Scan for the cell matching the given text and deliver its (X, Y) coordinate at center. 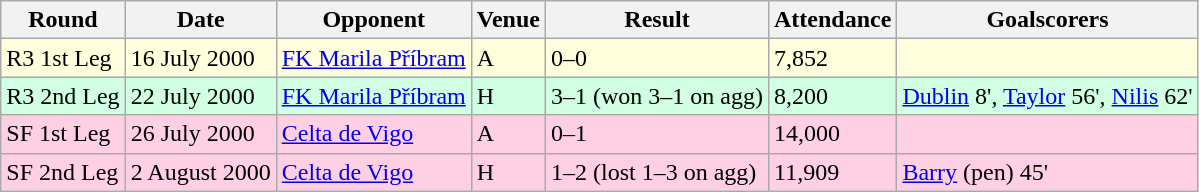
Venue (508, 20)
R3 1st Leg (63, 58)
22 July 2000 (200, 96)
8,200 (832, 96)
Attendance (832, 20)
16 July 2000 (200, 58)
26 July 2000 (200, 134)
Goalscorers (1048, 20)
1–2 (lost 1–3 on agg) (656, 172)
SF 2nd Leg (63, 172)
0–1 (656, 134)
Barry (pen) 45' (1048, 172)
0–0 (656, 58)
SF 1st Leg (63, 134)
Dublin 8', Taylor 56', Nilis 62' (1048, 96)
2 August 2000 (200, 172)
Round (63, 20)
Result (656, 20)
Date (200, 20)
3–1 (won 3–1 on agg) (656, 96)
11,909 (832, 172)
7,852 (832, 58)
Opponent (374, 20)
R3 2nd Leg (63, 96)
14,000 (832, 134)
